Locate the cell with the specified text and output its [x, y] center coordinate. 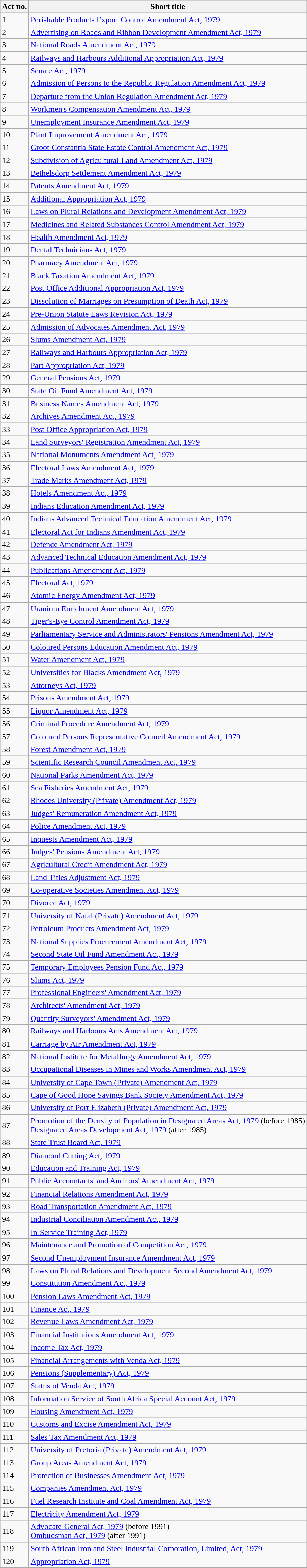
68 [14, 877]
81 [14, 1044]
67 [14, 865]
92 [14, 1194]
National Roads Amendment Act, 1979 [168, 45]
Judges' Pensions Amendment Act, 1979 [168, 852]
Divorce Act, 1979 [168, 903]
Coloured Persons Education Amendment Act, 1979 [168, 647]
5 [14, 71]
Archives Amendment Act, 1979 [168, 416]
57 [14, 736]
96 [14, 1245]
Financial Institutions Amendment Act, 1979 [168, 1335]
Water Amendment Act, 1979 [168, 660]
84 [14, 1082]
35 [14, 455]
Health Amendment Act, 1979 [168, 237]
79 [14, 1018]
Railways and Harbours Additional Appropriation Act, 1979 [168, 58]
108 [14, 1398]
Housing Amendment Act, 1979 [168, 1412]
42 [14, 544]
46 [14, 596]
Education and Training Act, 1979 [168, 1168]
Diamond Cutting Act, 1979 [168, 1155]
102 [14, 1322]
Quantity Surveyors' Amendment Act, 1979 [168, 1018]
21 [14, 276]
University of Port Elizabeth (Private) Amendment Act, 1979 [168, 1108]
19 [14, 250]
Hotels Amendment Act, 1979 [168, 493]
Additional Appropriation Act, 1979 [168, 199]
31 [14, 404]
106 [14, 1373]
Fuel Research Institute and Coal Amendment Act, 1979 [168, 1501]
Electoral Laws Amendment Act, 1979 [168, 468]
Medicines and Related Substances Control Amendment Act, 1979 [168, 224]
6 [14, 83]
117 [14, 1514]
22 [14, 288]
Coloured Persons Representative Council Amendment Act, 1979 [168, 736]
97 [14, 1258]
Income Tax Act, 1979 [168, 1347]
66 [14, 852]
Railways and Harbours Appropriation Act, 1979 [168, 352]
2 [14, 32]
Carriage by Air Amendment Act, 1979 [168, 1044]
Architects' Amendment Act, 1979 [168, 1006]
95 [14, 1232]
27 [14, 352]
62 [14, 801]
Short title [168, 7]
85 [14, 1095]
13 [14, 173]
26 [14, 339]
29 [14, 378]
Protection of Businesses Amendment Act, 1979 [168, 1475]
37 [14, 480]
Plant Improvement Amendment Act, 1979 [168, 135]
49 [14, 634]
70 [14, 903]
48 [14, 621]
28 [14, 365]
Customs and Excise Amendment Act, 1979 [168, 1424]
65 [14, 839]
Tiger's-Eye Control Amendment Act, 1979 [168, 621]
98 [14, 1271]
10 [14, 135]
Advanced Technical Education Amendment Act, 1979 [168, 557]
National Institute for Metallurgy Amendment Act, 1979 [168, 1057]
Perishable Products Export Control Amendment Act, 1979 [168, 20]
Pharmacy Amendment Act, 1979 [168, 263]
Rhodes University (Private) Amendment Act, 1979 [168, 801]
82 [14, 1057]
109 [14, 1412]
113 [14, 1463]
8 [14, 109]
4 [14, 58]
South African Iron and Steel Industrial Corporation, Limited, Act, 1979 [168, 1548]
National Parks Amendment Act, 1979 [168, 775]
Inquests Amendment Act, 1979 [168, 839]
Admission of Persons to the Republic Regulation Amendment Act, 1979 [168, 83]
116 [14, 1501]
Judges' Remuneration Amendment Act, 1979 [168, 813]
Dissolution of Marriages on Presumption of Death Act, 1979 [168, 301]
69 [14, 890]
53 [14, 685]
86 [14, 1108]
73 [14, 941]
Agricultural Credit Amendment Act, 1979 [168, 865]
Uranium Enrichment Amendment Act, 1979 [168, 609]
107 [14, 1386]
Part Appropriation Act, 1979 [168, 365]
Temporary Employees Pension Fund Act, 1979 [168, 967]
Constitution Amendment Act, 1979 [168, 1283]
36 [14, 468]
Information Service of South Africa Special Account Act, 1979 [168, 1398]
Act no. [14, 7]
Admission of Advocates Amendment Act, 1979 [168, 327]
80 [14, 1031]
55 [14, 711]
Patents Amendment Act, 1979 [168, 186]
104 [14, 1347]
7 [14, 96]
56 [14, 724]
Slums Amendment Act, 1979 [168, 339]
25 [14, 327]
General Pensions Act, 1979 [168, 378]
Railways and Harbours Acts Amendment Act, 1979 [168, 1031]
Universities for Blacks Amendment Act, 1979 [168, 672]
Laws on Plural Relations and Development Second Amendment Act, 1979 [168, 1271]
Finance Act, 1979 [168, 1309]
44 [14, 570]
Workmen's Compensation Amendment Act, 1979 [168, 109]
34 [14, 442]
58 [14, 749]
Subdivision of Agricultural Land Amendment Act, 1979 [168, 160]
50 [14, 647]
Black Taxation Amendment Act, 1979 [168, 276]
51 [14, 660]
Cape of Good Hope Savings Bank Society Amendment Act, 1979 [168, 1095]
3 [14, 45]
Indians Advanced Technical Education Amendment Act, 1979 [168, 519]
Advocate-General Act, 1979 (before 1991) Ombudsman Act, 1979 (after 1991) [168, 1531]
Public Accountants' and Auditors' Amendment Act, 1979 [168, 1181]
103 [14, 1335]
Defence Amendment Act, 1979 [168, 544]
Trade Marks Amendment Act, 1979 [168, 480]
Advertising on Roads and Ribbon Development Amendment Act, 1979 [168, 32]
74 [14, 954]
National Monuments Amendment Act, 1979 [168, 455]
Companies Amendment Act, 1979 [168, 1488]
118 [14, 1531]
Prisons Amendment Act, 1979 [168, 698]
Senate Act, 1979 [168, 71]
91 [14, 1181]
39 [14, 506]
Scientific Research Council Amendment Act, 1979 [168, 762]
Occupational Diseases in Mines and Works Amendment Act, 1979 [168, 1069]
9 [14, 122]
Parliamentary Service and Administrators' Pensions Amendment Act, 1979 [168, 634]
State Trust Board Act, 1979 [168, 1142]
Appropriation Act, 1979 [168, 1561]
Atomic Energy Amendment Act, 1979 [168, 596]
11 [14, 147]
24 [14, 314]
63 [14, 813]
87 [14, 1125]
78 [14, 1006]
Sales Tax Amendment Act, 1979 [168, 1437]
110 [14, 1424]
32 [14, 416]
Land Surveyors' Registration Amendment Act, 1979 [168, 442]
Promotion of the Density of Population in Designated Areas Act, 1979 (before 1985) Designated Areas Development Act, 1979 (after 1985) [168, 1125]
Professional Engineers' Amendment Act, 1979 [168, 993]
Unemployment Insurance Amendment Act, 1979 [168, 122]
38 [14, 493]
94 [14, 1219]
University of Natal (Private) Amendment Act, 1979 [168, 916]
Group Areas Amendment Act, 1979 [168, 1463]
93 [14, 1207]
105 [14, 1360]
119 [14, 1548]
Post Office Additional Appropriation Act, 1979 [168, 288]
64 [14, 826]
114 [14, 1475]
54 [14, 698]
Attorneys Act, 1979 [168, 685]
30 [14, 391]
Second State Oil Fund Amendment Act, 1979 [168, 954]
Publications Amendment Act, 1979 [168, 570]
State Oil Fund Amendment Act, 1979 [168, 391]
Land Titles Adjustment Act, 1979 [168, 877]
43 [14, 557]
41 [14, 532]
99 [14, 1283]
Departure from the Union Regulation Amendment Act, 1979 [168, 96]
Petroleum Products Amendment Act, 1979 [168, 928]
90 [14, 1168]
Co-operative Societies Amendment Act, 1979 [168, 890]
Pre-Union Statute Laws Revision Act, 1979 [168, 314]
Criminal Procedure Amendment Act, 1979 [168, 724]
Financial Arrangements with Venda Act, 1979 [168, 1360]
45 [14, 583]
33 [14, 429]
59 [14, 762]
23 [14, 301]
14 [14, 186]
Indians Education Amendment Act, 1979 [168, 506]
111 [14, 1437]
77 [14, 993]
Dental Technicians Act, 1979 [168, 250]
University of Cape Town (Private) Amendment Act, 1979 [168, 1082]
Second Unemployment Insurance Amendment Act, 1979 [168, 1258]
Police Amendment Act, 1979 [168, 826]
120 [14, 1561]
Business Names Amendment Act, 1979 [168, 404]
15 [14, 199]
Post Office Appropriation Act, 1979 [168, 429]
Revenue Laws Amendment Act, 1979 [168, 1322]
83 [14, 1069]
61 [14, 788]
112 [14, 1450]
In-Service Training Act, 1979 [168, 1232]
Bethelsdorp Settlement Amendment Act, 1979 [168, 173]
Slums Act, 1979 [168, 980]
Pensions (Supplementary) Act, 1979 [168, 1373]
University of Pretoria (Private) Amendment Act, 1979 [168, 1450]
Road Transportation Amendment Act, 1979 [168, 1207]
Electricity Amendment Act, 1979 [168, 1514]
52 [14, 672]
Liquor Amendment Act, 1979 [168, 711]
18 [14, 237]
20 [14, 263]
Electoral Act for Indians Amendment Act, 1979 [168, 532]
Status of Venda Act, 1979 [168, 1386]
75 [14, 967]
1 [14, 20]
100 [14, 1296]
88 [14, 1142]
National Supplies Procurement Amendment Act, 1979 [168, 941]
Industrial Conciliation Amendment Act, 1979 [168, 1219]
Laws on Plural Relations and Development Amendment Act, 1979 [168, 212]
101 [14, 1309]
Groot Constantia State Estate Control Amendment Act, 1979 [168, 147]
71 [14, 916]
12 [14, 160]
Pension Laws Amendment Act, 1979 [168, 1296]
Financial Relations Amendment Act, 1979 [168, 1194]
60 [14, 775]
72 [14, 928]
40 [14, 519]
Forest Amendment Act, 1979 [168, 749]
16 [14, 212]
Electoral Act, 1979 [168, 583]
Maintenance and Promotion of Competition Act, 1979 [168, 1245]
89 [14, 1155]
47 [14, 609]
115 [14, 1488]
Sea Fisheries Amendment Act, 1979 [168, 788]
76 [14, 980]
17 [14, 224]
